Identify which cell holds the provided text, then report its (x, y) central coordinate. 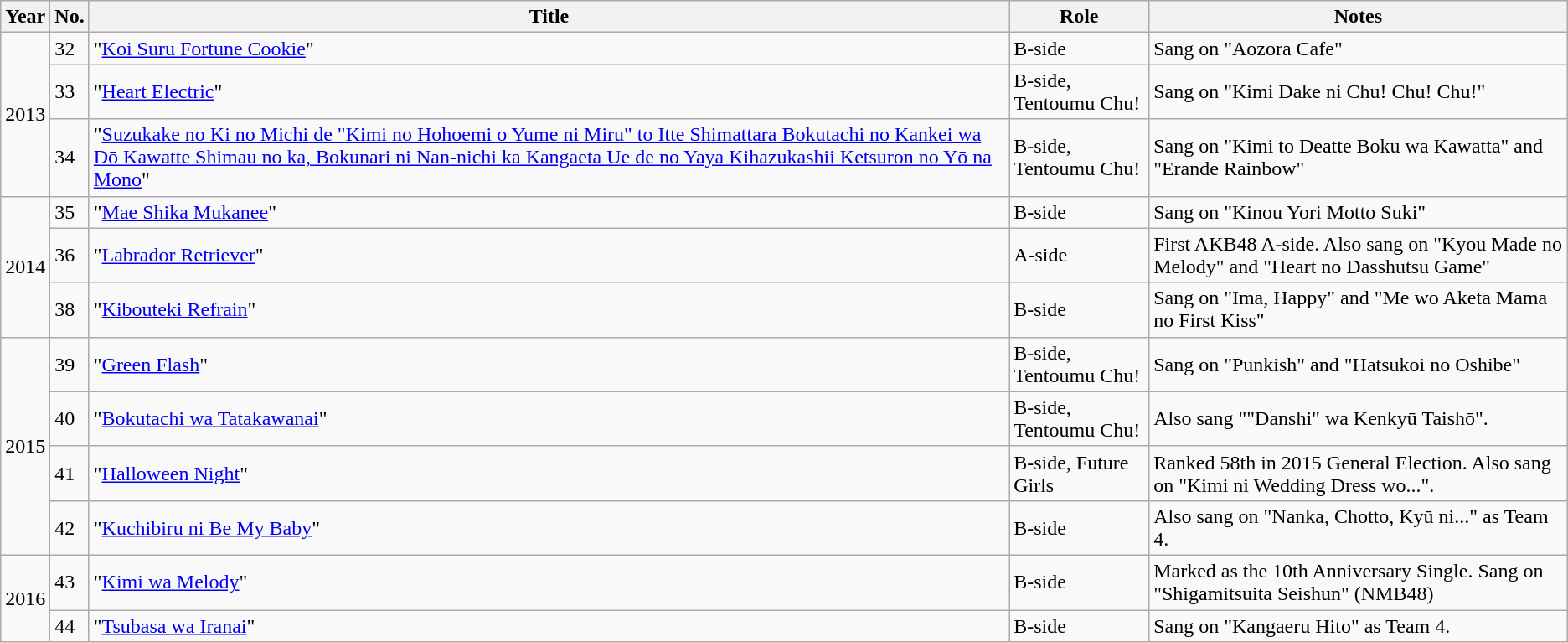
32 (70, 49)
"Heart Electric" (549, 92)
41 (70, 473)
Sang on "Kimi Dake ni Chu! Chu! Chu!" (1359, 92)
"Kimi wa Melody" (549, 582)
Sang on "Punkish" and "Hatsukoi no Oshibe" (1359, 364)
33 (70, 92)
2013 (25, 114)
"Halloween Night" (549, 473)
Also sang ""Danshi" wa Kenkyū Taishō". (1359, 419)
2015 (25, 446)
39 (70, 364)
35 (70, 212)
43 (70, 582)
B-side, Future Girls (1079, 473)
Also sang on "Nanka, Chotto, Kyū ni..." as Team 4. (1359, 528)
Ranked 58th in 2015 General Election. Also sang on "Kimi ni Wedding Dress wo...". (1359, 473)
"Labrador Retriever" (549, 255)
Notes (1359, 17)
Marked as the 10th Anniversary Single. Sang on "Shigamitsuita Seishun" (NMB48) (1359, 582)
Sang on "Ima, Happy" and "Me wo Aketa Mama no First Kiss" (1359, 310)
"Green Flash" (549, 364)
Title (549, 17)
"Kibouteki Refrain" (549, 310)
First AKB48 A-side. Also sang on "Kyou Made no Melody" and "Heart no Dasshutsu Game" (1359, 255)
36 (70, 255)
38 (70, 310)
40 (70, 419)
2014 (25, 267)
Sang on "Kinou Yori Motto Suki" (1359, 212)
"Kuchibiru ni Be My Baby" (549, 528)
"Koi Suru Fortune Cookie" (549, 49)
"Tsubasa wa Iranai" (549, 626)
34 (70, 158)
Sang on "Kimi to Deatte Boku wa Kawatta" and "Erande Rainbow" (1359, 158)
No. (70, 17)
Year (25, 17)
44 (70, 626)
Role (1079, 17)
A-side (1079, 255)
Sang on "Kangaeru Hito" as Team 4. (1359, 626)
Sang on "Aozora Cafe" (1359, 49)
"Bokutachi wa Tatakawanai" (549, 419)
"Mae Shika Mukanee" (549, 212)
42 (70, 528)
2016 (25, 598)
